Find where the given text appears and provide that cell's center as [x, y] coordinate. 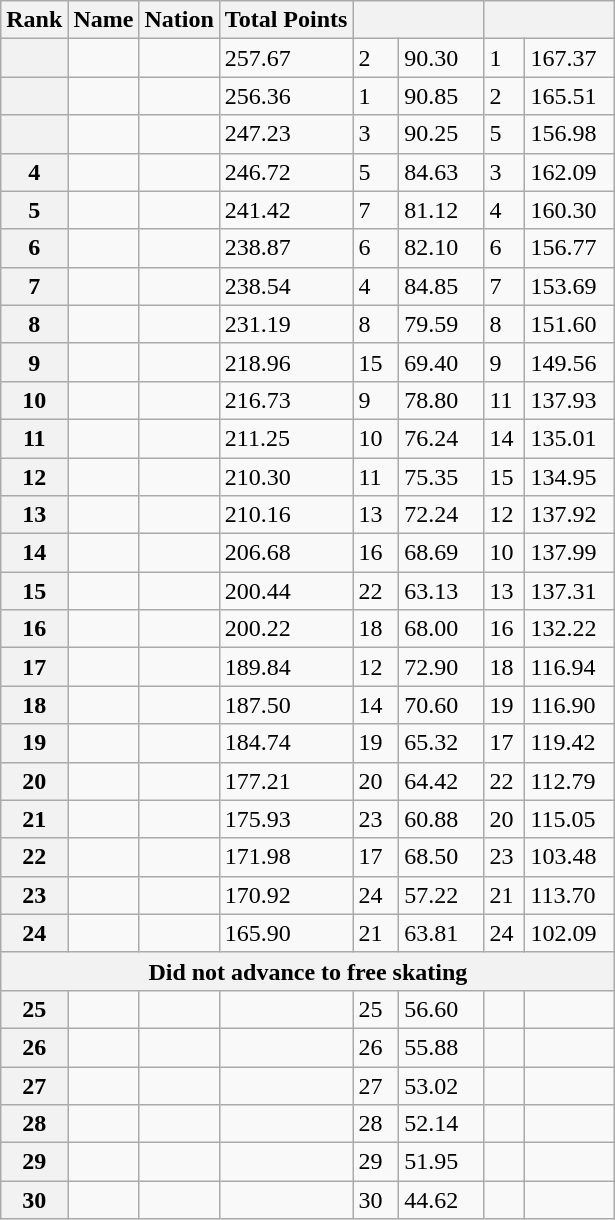
216.73 [286, 400]
162.09 [570, 172]
165.51 [570, 96]
84.85 [442, 286]
115.05 [570, 819]
206.68 [286, 553]
103.48 [570, 857]
189.84 [286, 667]
153.69 [570, 286]
90.85 [442, 96]
151.60 [570, 324]
102.09 [570, 933]
200.22 [286, 629]
Name [104, 20]
75.35 [442, 477]
78.80 [442, 400]
177.21 [286, 781]
257.67 [286, 58]
156.98 [570, 134]
76.24 [442, 438]
134.95 [570, 477]
52.14 [442, 1124]
Nation [179, 20]
Rank [34, 20]
137.99 [570, 553]
187.50 [286, 705]
60.88 [442, 819]
79.59 [442, 324]
149.56 [570, 362]
53.02 [442, 1085]
165.90 [286, 933]
247.23 [286, 134]
241.42 [286, 210]
57.22 [442, 895]
68.69 [442, 553]
137.92 [570, 515]
68.50 [442, 857]
210.30 [286, 477]
231.19 [286, 324]
167.37 [570, 58]
137.31 [570, 591]
218.96 [286, 362]
63.13 [442, 591]
90.30 [442, 58]
72.90 [442, 667]
256.36 [286, 96]
44.62 [442, 1200]
238.54 [286, 286]
51.95 [442, 1162]
Total Points [286, 20]
200.44 [286, 591]
175.93 [286, 819]
69.40 [442, 362]
132.22 [570, 629]
116.94 [570, 667]
160.30 [570, 210]
68.00 [442, 629]
211.25 [286, 438]
171.98 [286, 857]
112.79 [570, 781]
184.74 [286, 743]
210.16 [286, 515]
82.10 [442, 248]
56.60 [442, 1009]
65.32 [442, 743]
119.42 [570, 743]
90.25 [442, 134]
84.63 [442, 172]
113.70 [570, 895]
170.92 [286, 895]
Did not advance to free skating [308, 971]
135.01 [570, 438]
63.81 [442, 933]
156.77 [570, 248]
72.24 [442, 515]
64.42 [442, 781]
137.93 [570, 400]
55.88 [442, 1047]
246.72 [286, 172]
116.90 [570, 705]
238.87 [286, 248]
81.12 [442, 210]
70.60 [442, 705]
